Locate the cell with the specified text and output its (x, y) center coordinate. 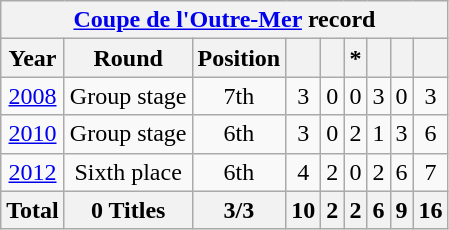
1 (378, 134)
9 (402, 210)
3/3 (239, 210)
Total (33, 210)
* (356, 58)
4 (304, 172)
7th (239, 96)
Round (128, 58)
2012 (33, 172)
Sixth place (128, 172)
7 (430, 172)
10 (304, 210)
Position (239, 58)
Coupe de l'Outre-Mer record (224, 20)
16 (430, 210)
2008 (33, 96)
2010 (33, 134)
0 Titles (128, 210)
Year (33, 58)
